Provide the [X, Y] coordinate of the cell's center where the given text is located.  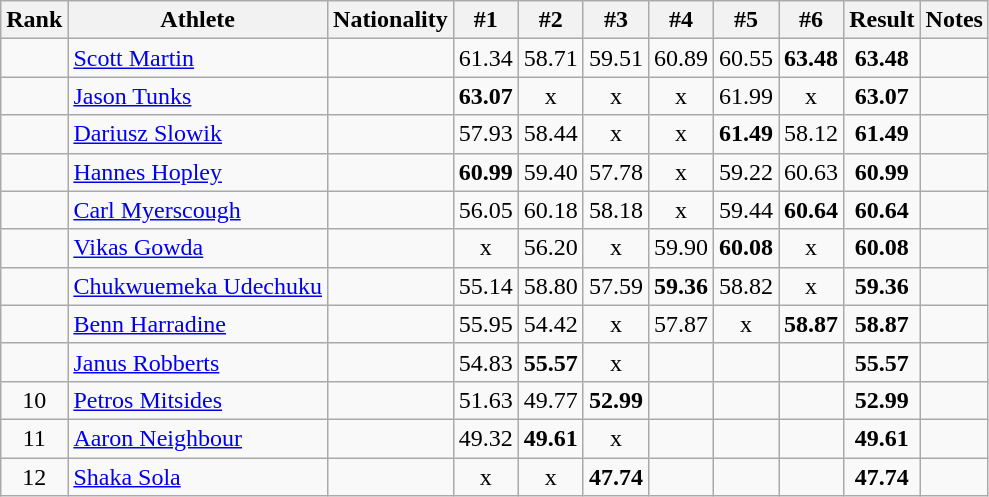
Notes [954, 20]
58.82 [746, 286]
57.59 [616, 286]
54.42 [550, 324]
54.83 [486, 362]
Benn Harradine [198, 324]
58.71 [550, 58]
#1 [486, 20]
56.20 [550, 248]
55.95 [486, 324]
59.22 [746, 172]
11 [34, 438]
Vikas Gowda [198, 248]
49.77 [550, 400]
49.32 [486, 438]
Aaron Neighbour [198, 438]
#5 [746, 20]
59.44 [746, 210]
61.99 [746, 96]
57.93 [486, 134]
60.55 [746, 58]
55.14 [486, 286]
57.78 [616, 172]
#3 [616, 20]
57.87 [680, 324]
58.12 [812, 134]
59.51 [616, 58]
10 [34, 400]
#6 [812, 20]
51.63 [486, 400]
Athlete [198, 20]
61.34 [486, 58]
56.05 [486, 210]
Dariusz Slowik [198, 134]
58.18 [616, 210]
59.90 [680, 248]
Petros Mitsides [198, 400]
Shaka Sola [198, 477]
60.18 [550, 210]
Hannes Hopley [198, 172]
Carl Myerscough [198, 210]
Nationality [391, 20]
Scott Martin [198, 58]
#2 [550, 20]
Rank [34, 20]
59.40 [550, 172]
Janus Robberts [198, 362]
Chukwuemeka Udechuku [198, 286]
58.80 [550, 286]
Result [882, 20]
Jason Tunks [198, 96]
60.63 [812, 172]
58.44 [550, 134]
12 [34, 477]
#4 [680, 20]
60.89 [680, 58]
